Locate the cell with the specified text and output its (x, y) center coordinate. 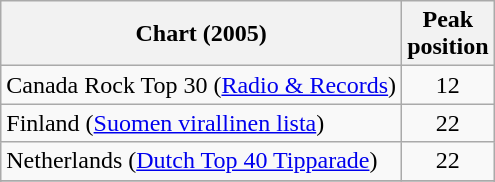
Canada Rock Top 30 (Radio & Records) (202, 85)
Finland (Suomen virallinen lista) (202, 123)
Netherlands (Dutch Top 40 Tipparade) (202, 161)
Peakposition (448, 34)
Chart (2005) (202, 34)
12 (448, 85)
